Locate the cell with the specified text and output its [X, Y] center coordinate. 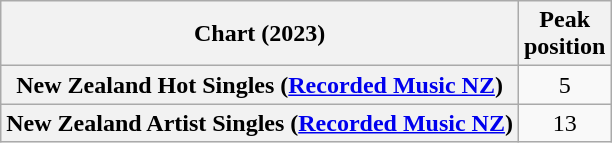
Peakposition [564, 34]
New Zealand Hot Singles (Recorded Music NZ) [260, 85]
Chart (2023) [260, 34]
5 [564, 85]
13 [564, 123]
New Zealand Artist Singles (Recorded Music NZ) [260, 123]
